Extract the [X, Y] coordinate from the center of the cell holding the provided text.  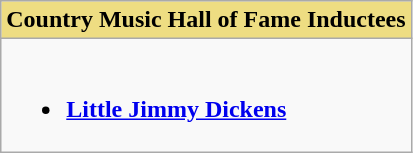
Country Music Hall of Fame Inductees [206, 20]
Little Jimmy Dickens [206, 96]
